Detect which cell encompasses the target text, then output its [X, Y] center coordinate. 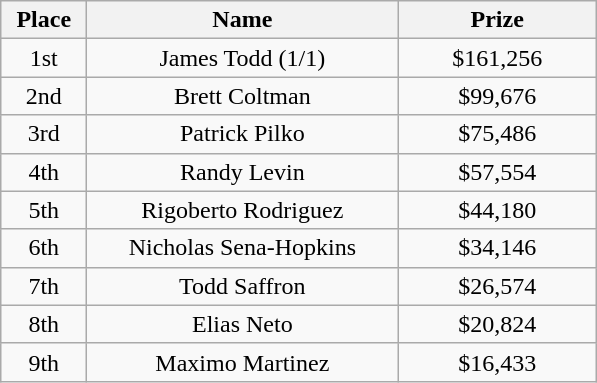
$161,256 [498, 58]
Todd Saffron [242, 286]
6th [44, 248]
Place [44, 20]
$20,824 [498, 324]
2nd [44, 96]
$75,486 [498, 134]
$16,433 [498, 362]
1st [44, 58]
3rd [44, 134]
Name [242, 20]
9th [44, 362]
Randy Levin [242, 172]
James Todd (1/1) [242, 58]
Prize [498, 20]
$99,676 [498, 96]
$44,180 [498, 210]
Rigoberto Rodriguez [242, 210]
Patrick Pilko [242, 134]
Brett Coltman [242, 96]
4th [44, 172]
$57,554 [498, 172]
$26,574 [498, 286]
5th [44, 210]
Elias Neto [242, 324]
7th [44, 286]
8th [44, 324]
Maximo Martinez [242, 362]
Nicholas Sena-Hopkins [242, 248]
$34,146 [498, 248]
